Return the (X, Y) coordinate for the center point of the cell that contains the specified text.  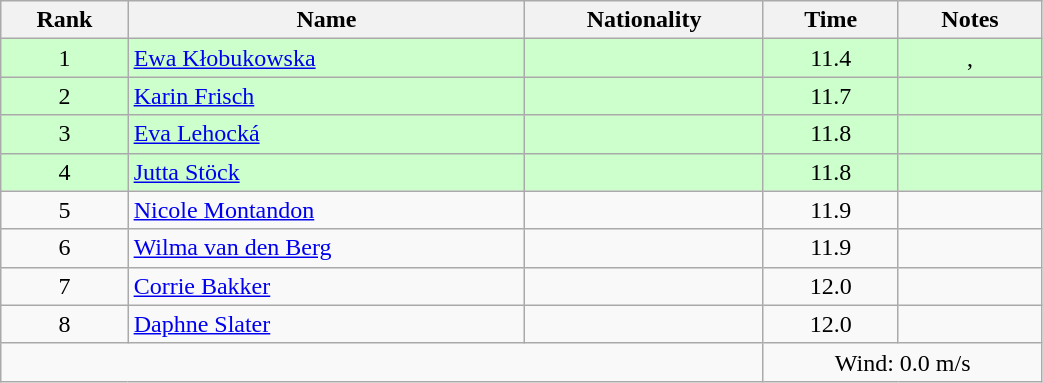
Corrie Bakker (326, 286)
2 (64, 96)
1 (64, 58)
7 (64, 286)
8 (64, 324)
Rank (64, 20)
Eva Lehocká (326, 134)
Karin Frisch (326, 96)
5 (64, 210)
Time (830, 20)
11.4 (830, 58)
Wilma van den Berg (326, 248)
11.7 (830, 96)
6 (64, 248)
, (970, 58)
Ewa Kłobukowska (326, 58)
Wind: 0.0 m/s (902, 362)
3 (64, 134)
Jutta Stöck (326, 172)
4 (64, 172)
Nationality (644, 20)
Daphne Slater (326, 324)
Name (326, 20)
Notes (970, 20)
Nicole Montandon (326, 210)
